Identify which cell holds the provided text, then report its [X, Y] central coordinate. 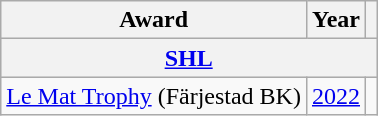
Award [154, 20]
SHL [189, 58]
Year [336, 20]
Le Mat Trophy (Färjestad BK) [154, 96]
2022 [336, 96]
